Scan for the cell matching the given text and deliver its [x, y] coordinate at center. 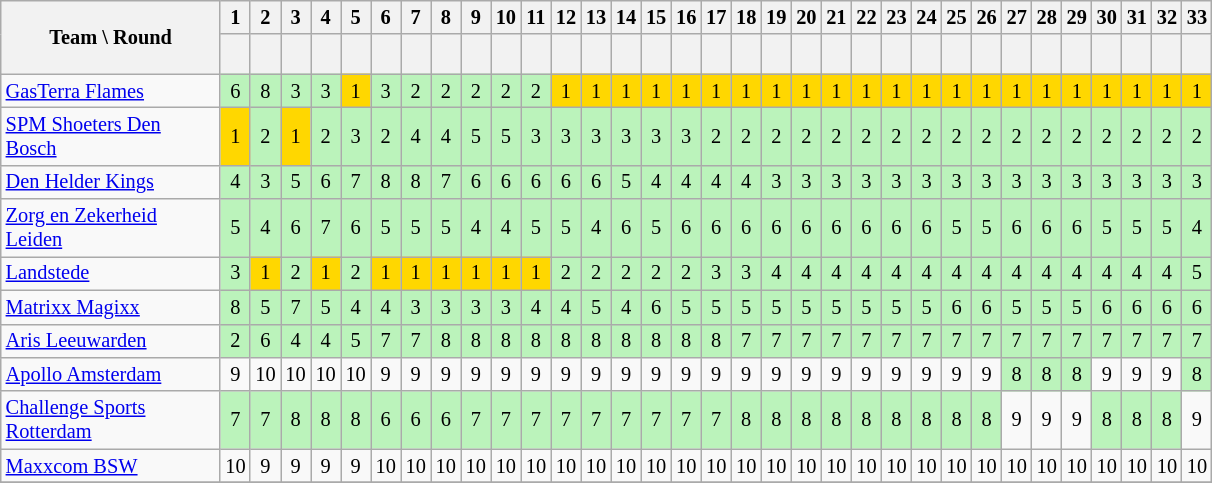
33 [1197, 17]
17 [716, 17]
31 [1137, 17]
16 [686, 17]
GasTerra Flames [111, 91]
15 [656, 17]
18 [746, 17]
28 [1047, 17]
14 [626, 17]
Apollo Amsterdam [111, 374]
SPM Shoeters Den Bosch [111, 136]
29 [1077, 17]
19 [776, 17]
Challenge Sports Rotterdam [111, 420]
Team \ Round [111, 36]
Maxxcom BSW [111, 466]
11 [536, 17]
Matrixx Magixx [111, 307]
30 [1107, 17]
24 [926, 17]
26 [987, 17]
12 [566, 17]
32 [1167, 17]
22 [866, 17]
23 [896, 17]
20 [806, 17]
27 [1017, 17]
Landstede [111, 273]
Aris Leeuwarden [111, 341]
Zorg en Zekerheid Leiden [111, 228]
21 [836, 17]
25 [957, 17]
Den Helder Kings [111, 182]
13 [596, 17]
